Extract the (x, y) coordinate from the center of the cell holding the provided text.  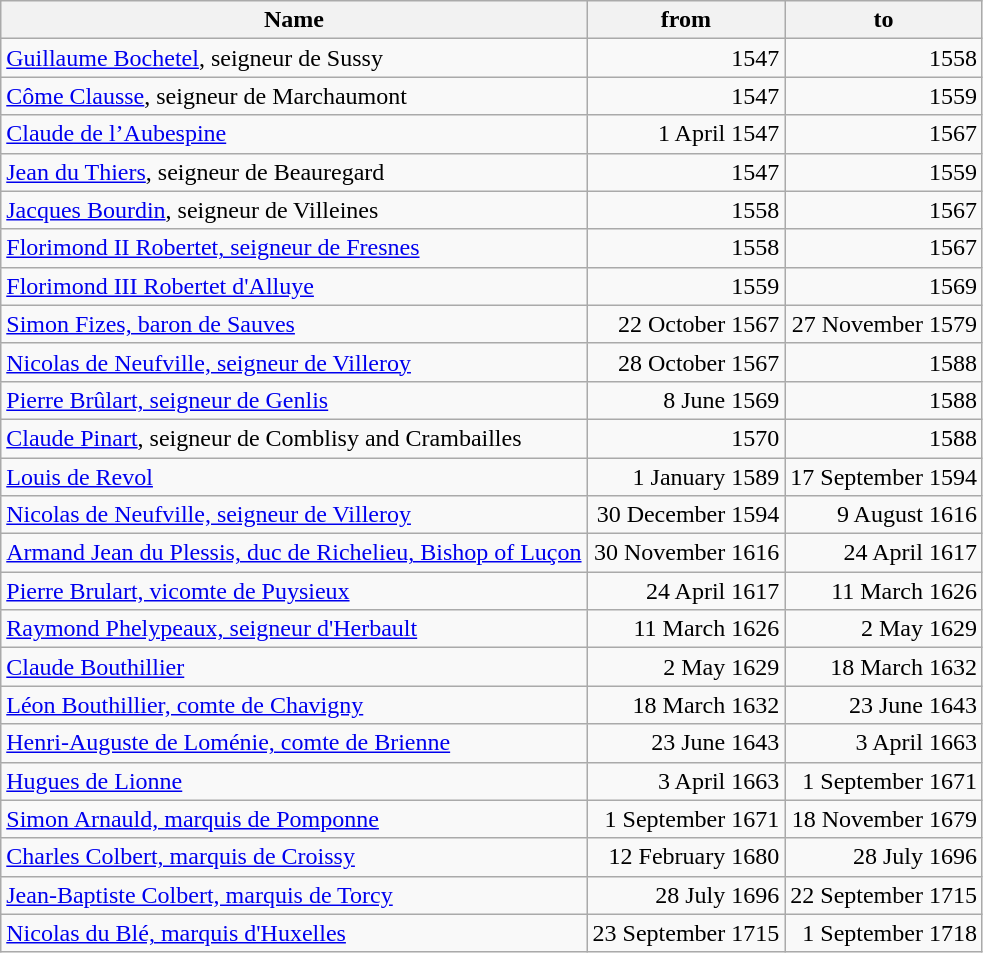
18 November 1679 (884, 819)
Charles Colbert, marquis de Croissy (294, 857)
Jean-Baptiste Colbert, marquis de Torcy (294, 895)
Léon Bouthillier, comte de Chavigny (294, 705)
Jacques Bourdin, seigneur de Villeines (294, 210)
1 April 1547 (686, 134)
Florimond II Robertet, seigneur de Fresnes (294, 248)
22 September 1715 (884, 895)
to (884, 20)
28 October 1567 (686, 362)
1 January 1589 (686, 477)
1570 (686, 438)
23 September 1715 (686, 933)
8 June 1569 (686, 400)
Florimond III Robertet d'Alluye (294, 286)
30 December 1594 (686, 515)
Pierre Brulart, vicomte de Puysieux (294, 591)
Armand Jean du Plessis, duc de Richelieu, Bishop of Luçon (294, 553)
Simon Fizes, baron de Sauves (294, 324)
Pierre Brûlart, seigneur de Genlis (294, 400)
Nicolas du Blé, marquis d'Huxelles (294, 933)
1569 (884, 286)
Name (294, 20)
from (686, 20)
12 February 1680 (686, 857)
9 August 1616 (884, 515)
27 November 1579 (884, 324)
Jean du Thiers, seigneur de Beauregard (294, 172)
Simon Arnauld, marquis de Pomponne (294, 819)
Hugues de Lionne (294, 781)
Claude Bouthillier (294, 667)
17 September 1594 (884, 477)
Claude de l’Aubespine (294, 134)
Côme Clausse, seigneur de Marchaumont (294, 96)
Claude Pinart, seigneur de Comblisy and Crambailles (294, 438)
Henri-Auguste de Loménie, comte de Brienne (294, 743)
Guillaume Bochetel, seigneur de Sussy (294, 58)
22 October 1567 (686, 324)
30 November 1616 (686, 553)
Raymond Phelypeaux, seigneur d'Herbault (294, 629)
Louis de Revol (294, 477)
1 September 1718 (884, 933)
